Search for the cell housing the specified text and yield its [X, Y] center coordinate. 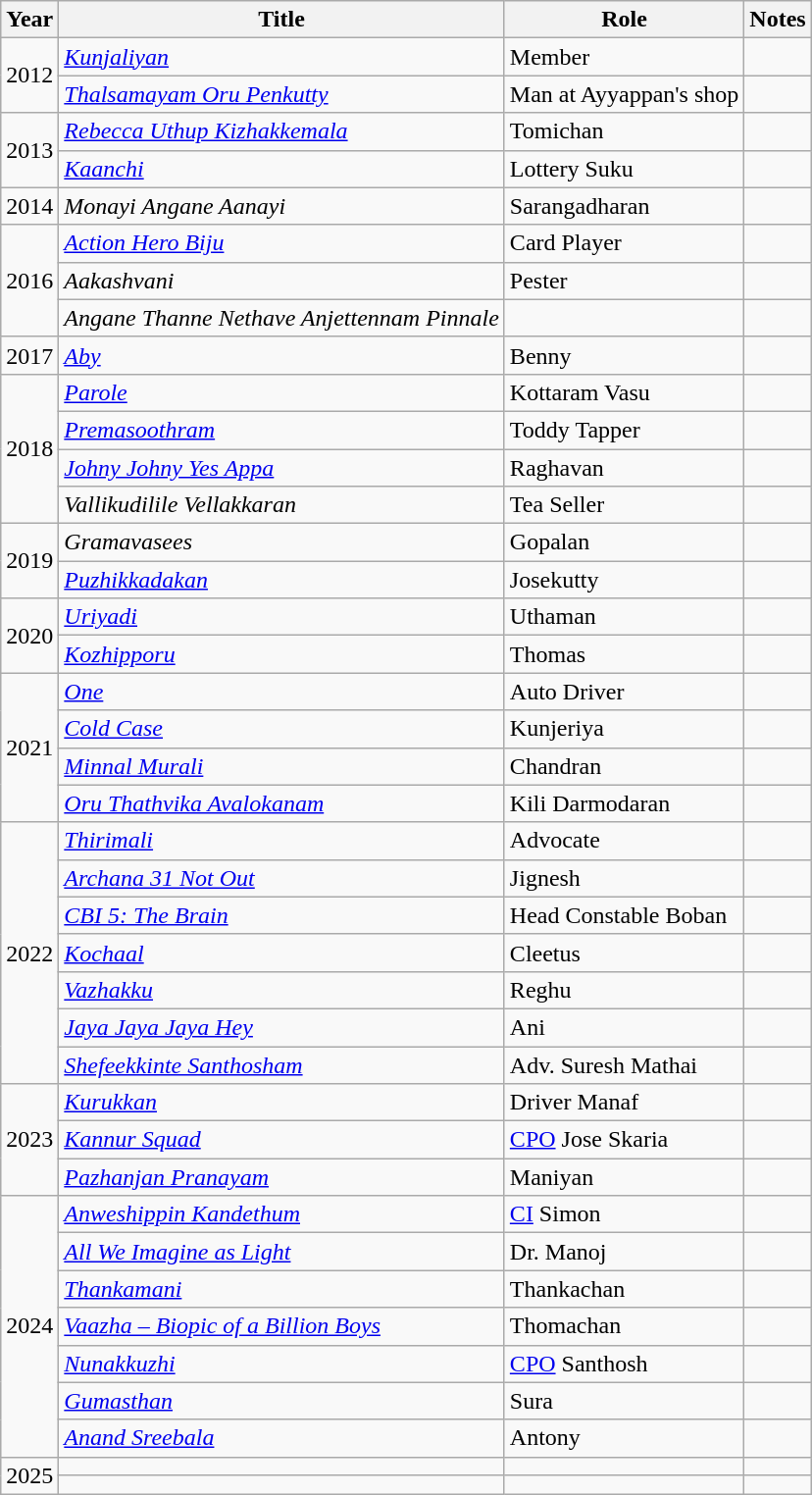
Chandran [624, 766]
2023 [29, 1140]
Anweshippin Kandethum [282, 1214]
CPO Jose Skaria [624, 1140]
Kannur Squad [282, 1140]
Thomachan [624, 1326]
2016 [29, 281]
Adv. Suresh Mathai [624, 1064]
Kochaal [282, 953]
All We Imagine as Light [282, 1252]
Archana 31 Not Out [282, 878]
Johny Johny Yes Appa [282, 468]
Thankamani [282, 1289]
2019 [29, 561]
Notes [778, 20]
Gopalan [624, 542]
Uriyadi [282, 617]
Role [624, 20]
Kunjaliyan [282, 57]
Anand Sreebala [282, 1438]
Head Constable Boban [624, 915]
CI Simon [624, 1214]
Kozhipporu [282, 654]
Man at Ayyappan's shop [624, 94]
Raghavan [624, 468]
Angane Thanne Nethave Anjettennam Pinnale [282, 318]
Member [624, 57]
CPO Santhosh [624, 1364]
Cleetus [624, 953]
Vaazha – Biopic of a Billion Boys [282, 1326]
Cold Case [282, 729]
Thirimali [282, 841]
Uthaman [624, 617]
Tomichan [624, 131]
Gramavasees [282, 542]
2024 [29, 1326]
Lottery Suku [624, 169]
2021 [29, 747]
Action Hero Biju [282, 243]
Ani [624, 1027]
CBI 5: The Brain [282, 915]
Kaanchi [282, 169]
Sarangadharan [624, 206]
Kunjeriya [624, 729]
2014 [29, 206]
Jignesh [624, 878]
Thomas [624, 654]
Driver Manaf [624, 1103]
Tea Seller [624, 505]
Aby [282, 355]
Year [29, 20]
Pazhanjan Pranayam [282, 1177]
One [282, 692]
2018 [29, 448]
Thankachan [624, 1289]
Pester [624, 281]
2022 [29, 953]
Title [282, 20]
2025 [29, 1475]
Maniyan [624, 1177]
Minnal Murali [282, 766]
Gumasthan [282, 1401]
2020 [29, 636]
Premasoothram [282, 430]
Rebecca Uthup Kizhakkemala [282, 131]
Thalsamayam Oru Penkutty [282, 94]
Reghu [624, 990]
Josekutty [624, 580]
Advocate [624, 841]
Toddy Tapper [624, 430]
Kottaram Vasu [624, 392]
Vazhakku [282, 990]
Sura [624, 1401]
Monayi Angane Aanayi [282, 206]
Aakashvani [282, 281]
Dr. Manoj [624, 1252]
Benny [624, 355]
Antony [624, 1438]
Auto Driver [624, 692]
Shefeekkinte Santhosham [282, 1064]
Puzhikkadakan [282, 580]
Nunakkuzhi [282, 1364]
2012 [29, 76]
Oru Thathvika Avalokanam [282, 803]
Kurukkan [282, 1103]
Vallikudilile Vellakkaran [282, 505]
Kili Darmodaran [624, 803]
2017 [29, 355]
Parole [282, 392]
2013 [29, 150]
Jaya Jaya Jaya Hey [282, 1027]
Card Player [624, 243]
